From the cell containing the given text, extract its center point as (x, y) coordinate. 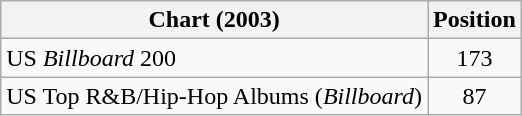
173 (475, 58)
US Top R&B/Hip-Hop Albums (Billboard) (214, 96)
US Billboard 200 (214, 58)
Chart (2003) (214, 20)
87 (475, 96)
Position (475, 20)
